Determine the (x, y) coordinate at the center of the cell enclosing the given text.  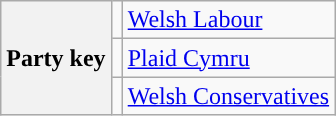
Welsh Conservatives (228, 96)
Plaid Cymru (228, 58)
Party key (56, 58)
Welsh Labour (228, 20)
